Search for the cell housing the specified text and yield its (x, y) center coordinate. 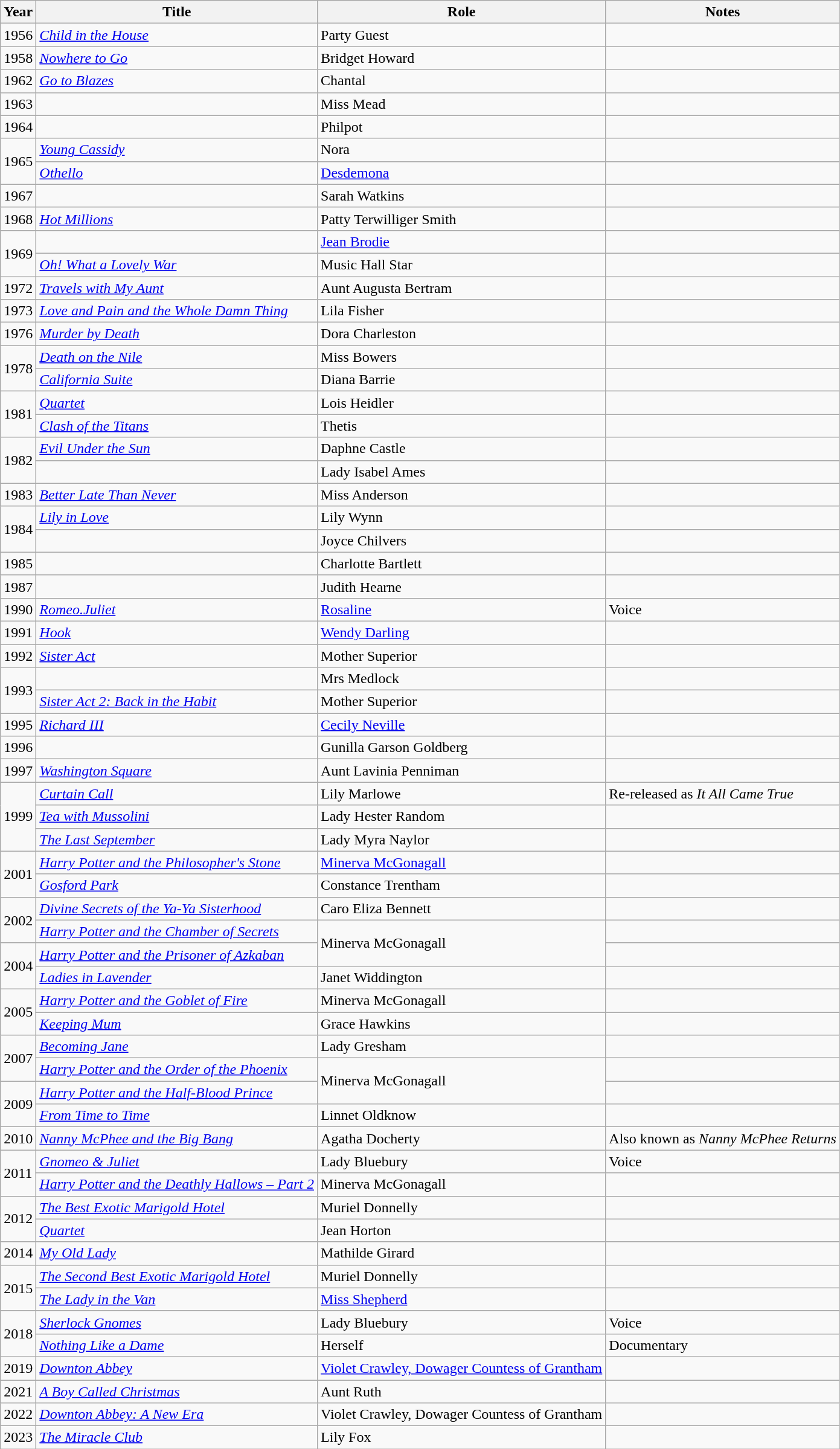
1973 (18, 311)
Miss Shepherd (461, 1299)
Lois Heidler (461, 403)
Caro Eliza Bennett (461, 908)
2018 (18, 1334)
The Last September (177, 840)
Harry Potter and the Half-Blood Prince (177, 1093)
1999 (18, 817)
Bridget Howard (461, 58)
Herself (461, 1345)
Jean Horton (461, 1230)
Young Cassidy (177, 150)
2021 (18, 1391)
1996 (18, 748)
Clash of the Titans (177, 426)
Evil Under the Sun (177, 449)
Rosaline (461, 609)
Jean Brodie (461, 242)
Gnomeo & Juliet (177, 1161)
Lady Isabel Ames (461, 472)
Also known as Nanny McPhee Returns (723, 1139)
Downton Abbey (177, 1368)
Richard III (177, 725)
Aunt Augusta Bertram (461, 288)
Keeping Mum (177, 1024)
1991 (18, 632)
1984 (18, 529)
Harry Potter and the Chamber of Secrets (177, 931)
Grace Hawkins (461, 1024)
2001 (18, 874)
A Boy Called Christmas (177, 1391)
Harry Potter and the Goblet of Fire (177, 1000)
1968 (18, 219)
Murder by Death (177, 334)
1981 (18, 414)
Miss Mead (461, 104)
Hook (177, 632)
Romeo.Juliet (177, 609)
Role (461, 12)
2004 (18, 966)
1997 (18, 771)
Sherlock Gnomes (177, 1322)
2012 (18, 1219)
1967 (18, 196)
Harry Potter and the Prisoner of Azkaban (177, 954)
Harry Potter and the Deathly Hallows – Part 2 (177, 1184)
Tea with Mussolini (177, 817)
1982 (18, 460)
Death on the Nile (177, 357)
1983 (18, 495)
The Second Best Exotic Marigold Hotel (177, 1276)
Cecily Neville (461, 725)
Desdemona (461, 173)
Othello (177, 173)
1995 (18, 725)
Mathilde Girard (461, 1253)
Travels with My Aunt (177, 288)
My Old Lady (177, 1253)
Lady Hester Random (461, 817)
Daphne Castle (461, 449)
Lily Wynn (461, 518)
Music Hall Star (461, 265)
Lily in Love (177, 518)
Curtain Call (177, 794)
Lila Fisher (461, 311)
2010 (18, 1139)
2023 (18, 1438)
Better Late Than Never (177, 495)
Patty Terwilliger Smith (461, 219)
1992 (18, 655)
1962 (18, 81)
2019 (18, 1368)
Harry Potter and the Philosopher's Stone (177, 863)
1969 (18, 253)
Becoming Jane (177, 1047)
1972 (18, 288)
Linnet Oldknow (461, 1116)
Nanny McPhee and the Big Bang (177, 1139)
Documentary (723, 1345)
Gosford Park (177, 885)
1993 (18, 690)
Janet Widdington (461, 977)
Washington Square (177, 771)
Go to Blazes (177, 81)
Lady Myra Naylor (461, 840)
Party Guest (461, 35)
Divine Secrets of the Ya-Ya Sisterhood (177, 908)
Hot Millions (177, 219)
The Lady in the Van (177, 1299)
2009 (18, 1104)
The Best Exotic Marigold Hotel (177, 1207)
Philpot (461, 127)
Sister Act (177, 655)
2015 (18, 1288)
1978 (18, 368)
Gunilla Garson Goldberg (461, 748)
California Suite (177, 380)
Love and Pain and the Whole Damn Thing (177, 311)
2011 (18, 1173)
2007 (18, 1058)
Ladies in Lavender (177, 977)
1990 (18, 609)
2002 (18, 920)
1964 (18, 127)
Aunt Lavinia Penniman (461, 771)
1958 (18, 58)
Year (18, 12)
Diana Barrie (461, 380)
The Miracle Club (177, 1438)
1956 (18, 35)
Miss Bowers (461, 357)
Nothing Like a Dame (177, 1345)
2014 (18, 1253)
Lady Gresham (461, 1047)
Title (177, 12)
1963 (18, 104)
Joyce Chilvers (461, 541)
Constance Trentham (461, 885)
1985 (18, 564)
Nowhere to Go (177, 58)
Chantal (461, 81)
Lily Marlowe (461, 794)
Agatha Docherty (461, 1139)
Thetis (461, 426)
From Time to Time (177, 1116)
Miss Anderson (461, 495)
2005 (18, 1012)
Judith Hearne (461, 586)
Nora (461, 150)
1976 (18, 334)
Harry Potter and the Order of the Phoenix (177, 1070)
Mrs Medlock (461, 679)
2022 (18, 1415)
Aunt Ruth (461, 1391)
Re-released as It All Came True (723, 794)
Sister Act 2: Back in the Habit (177, 702)
Charlotte Bartlett (461, 564)
Dora Charleston (461, 334)
Child in the House (177, 35)
Downton Abbey: A New Era (177, 1415)
Lily Fox (461, 1438)
Sarah Watkins (461, 196)
1987 (18, 586)
Wendy Darling (461, 632)
Oh! What a Lovely War (177, 265)
1965 (18, 161)
Notes (723, 12)
